Return the [X, Y] coordinate for the center point of the cell that contains the specified text.  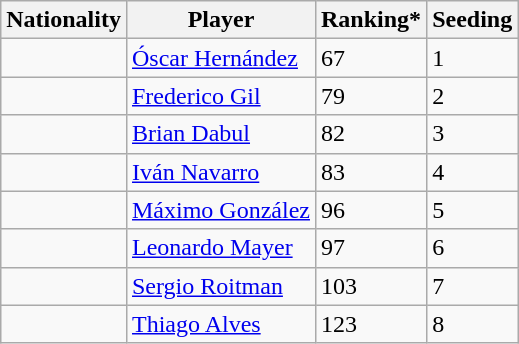
3 [472, 134]
4 [472, 172]
Sergio Roitman [220, 286]
Frederico Gil [220, 96]
Thiago Alves [220, 324]
Máximo González [220, 210]
123 [370, 324]
2 [472, 96]
Nationality [64, 20]
67 [370, 58]
83 [370, 172]
Óscar Hernández [220, 58]
Seeding [472, 20]
Ranking* [370, 20]
6 [472, 248]
7 [472, 286]
79 [370, 96]
5 [472, 210]
1 [472, 58]
Brian Dabul [220, 134]
Player [220, 20]
82 [370, 134]
Iván Navarro [220, 172]
Leonardo Mayer [220, 248]
96 [370, 210]
103 [370, 286]
8 [472, 324]
97 [370, 248]
